Find where the given text appears and provide that cell's center as (X, Y) coordinate. 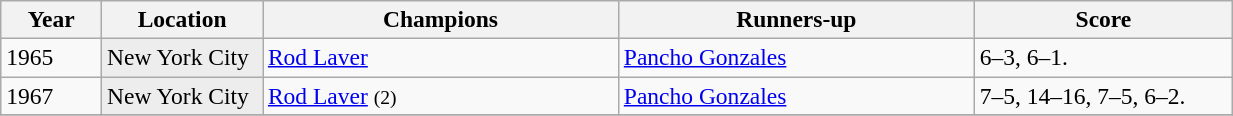
7–5, 14–16, 7–5, 6–2. (1103, 95)
Location (182, 19)
Score (1103, 19)
1967 (52, 95)
Year (52, 19)
1965 (52, 57)
Rod Laver (2) (440, 95)
Rod Laver (440, 57)
Runners-up (796, 19)
Champions (440, 19)
6–3, 6–1. (1103, 57)
